Return (x, y) of the center of cell containing provided text 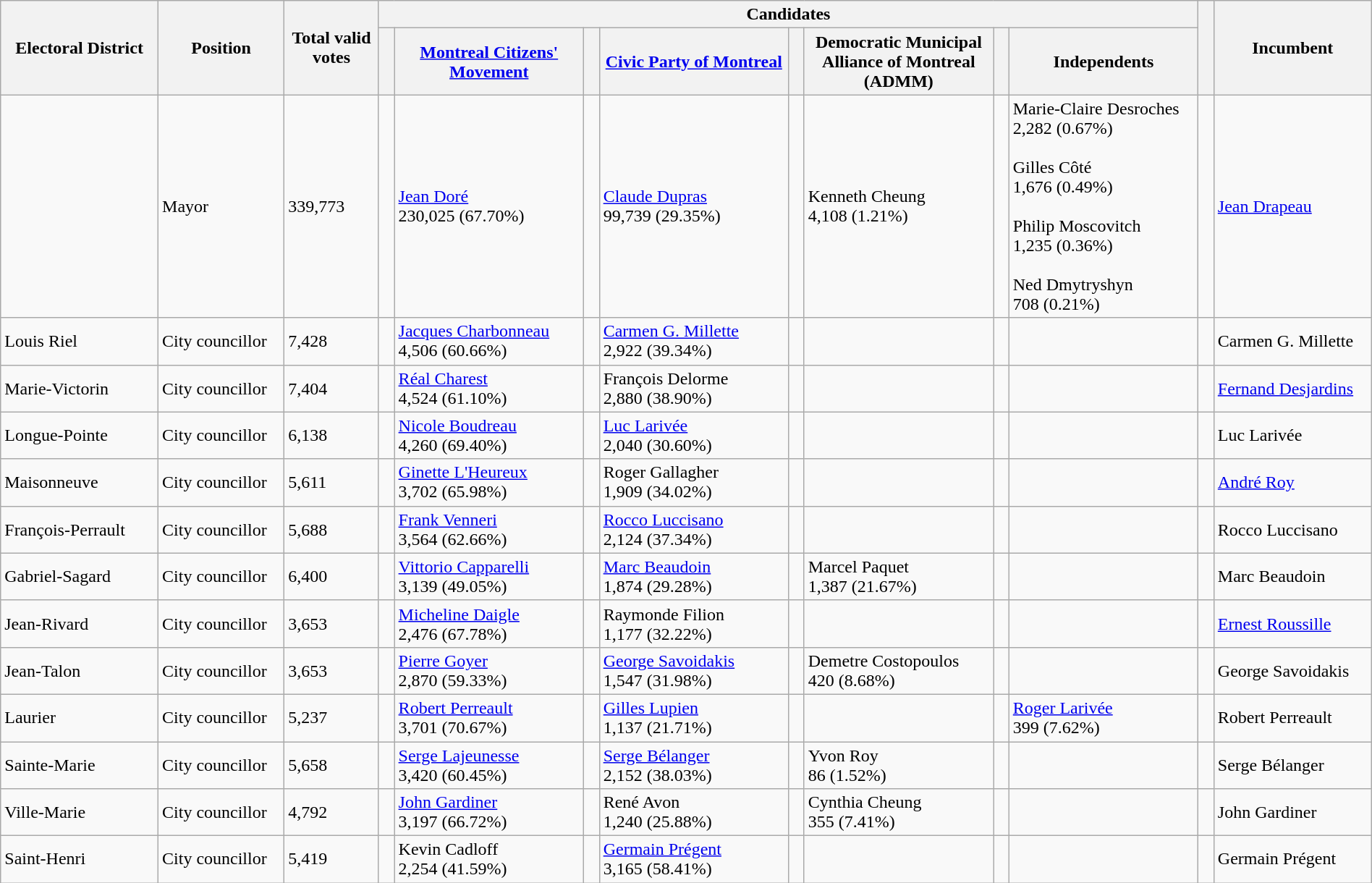
Total valid votes (331, 48)
Saint-Henri (80, 860)
Luc Larivée (1292, 436)
Position (221, 48)
Montreal Citizens' Movement (489, 62)
5,237 (331, 718)
George Savoidakis1,547 (31.98%) (693, 670)
Nicole Boudreau4,260 (69.40%) (489, 436)
Rocco Luccisano (1292, 530)
Maisonneuve (80, 482)
Gilles Lupien1,137 (21.71%) (693, 718)
Civic Party of Montreal (693, 62)
Gabriel-Sagard (80, 576)
René Avon1,240 (25.88%) (693, 812)
François-Perrault (80, 530)
Louis Riel (80, 342)
Robert Perreault3,701 (70.67%) (489, 718)
François Delorme2,880 (38.90%) (693, 388)
Laurier (80, 718)
Jacques Charbonneau4,506 (60.66%) (489, 342)
Ginette L'Heureux3,702 (65.98%) (489, 482)
Independents (1103, 62)
Vittorio Capparelli3,139 (49.05%) (489, 576)
Marc Beaudoin1,874 (29.28%) (693, 576)
Longue-Pointe (80, 436)
Raymonde Filion1,177 (32.22%) (693, 624)
Ernest Roussille (1292, 624)
Rocco Luccisano2,124 (37.34%) (693, 530)
Pierre Goyer2,870 (59.33%) (489, 670)
Germain Prégent (1292, 860)
Robert Perreault (1292, 718)
Carmen G. Millette (1292, 342)
George Savoidakis (1292, 670)
Réal Charest4,524 (61.10%) (489, 388)
Marc Beaudoin (1292, 576)
Germain Prégent3,165 (58.41%) (693, 860)
Jean Drapeau (1292, 206)
7,428 (331, 342)
Demetre Costopoulos420 (8.68%) (899, 670)
7,404 (331, 388)
Carmen G. Millette2,922 (39.34%) (693, 342)
Jean-Rivard (80, 624)
Jean-Talon (80, 670)
Incumbent (1292, 48)
6,138 (331, 436)
André Roy (1292, 482)
John Gardiner (1292, 812)
Marie-Claire Desroches2,282 (0.67%)Gilles Côté1,676 (0.49%)Philip Moscovitch1,235 (0.36%)Ned Dmytryshyn708 (0.21%) (1103, 206)
5,611 (331, 482)
Roger Larivée399 (7.62%) (1103, 718)
Cynthia Cheung355 (7.41%) (899, 812)
Electoral District (80, 48)
Luc Larivée2,040 (30.60%) (693, 436)
Jean Doré230,025 (67.70%) (489, 206)
Serge Bélanger2,152 (38.03%) (693, 764)
339,773 (331, 206)
Micheline Daigle2,476 (67.78%) (489, 624)
6,400 (331, 576)
Serge Lajeunesse3,420 (60.45%) (489, 764)
Marie-Victorin (80, 388)
Candidates (788, 14)
Claude Dupras99,739 (29.35%) (693, 206)
5,688 (331, 530)
4,792 (331, 812)
John Gardiner3,197 (66.72%) (489, 812)
5,658 (331, 764)
Mayor (221, 206)
Kevin Cadloff2,254 (41.59%) (489, 860)
Yvon Roy86 (1.52%) (899, 764)
Kenneth Cheung4,108 (1.21%) (899, 206)
Frank Venneri3,564 (62.66%) (489, 530)
Democratic Municipal Alliance of Montreal (ADMM) (899, 62)
Ville-Marie (80, 812)
Roger Gallagher1,909 (34.02%) (693, 482)
Fernand Desjardins (1292, 388)
Sainte-Marie (80, 764)
Serge Bélanger (1292, 764)
Marcel Paquet1,387 (21.67%) (899, 576)
5,419 (331, 860)
